For the text-containing cell, return its midpoint in (X, Y) coordinate format. 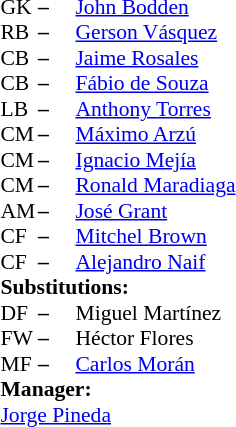
Fábio de Souza (155, 83)
José Grant (155, 211)
Jaime Rosales (155, 58)
Alejandro Naif (155, 262)
Carlos Morán (155, 364)
Ignacio Mejía (155, 160)
Ronald Maradiaga (155, 185)
MF (19, 364)
LB (19, 109)
Mitchel Brown (155, 237)
FW (19, 339)
Substitutions: (118, 287)
RB (19, 33)
Máximo Arzú (155, 135)
Anthony Torres (155, 109)
Héctor Flores (155, 339)
AM (19, 211)
DF (19, 313)
Miguel Martínez (155, 313)
Manager: (118, 389)
Gerson Vásquez (155, 33)
